Find where the given text appears and provide that cell's center as [x, y] coordinate. 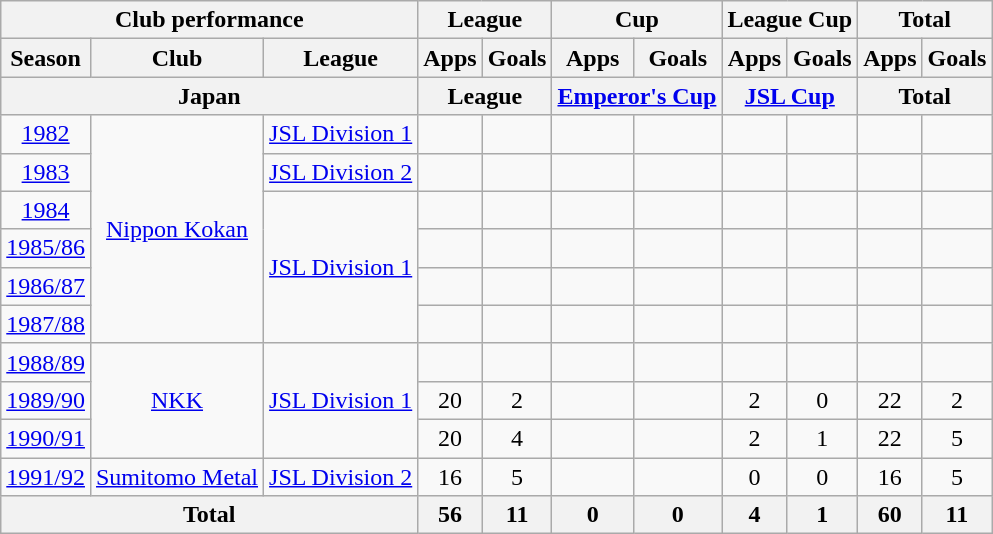
1990/91 [46, 438]
Season [46, 58]
JSL Cup [790, 96]
1985/86 [46, 248]
1983 [46, 172]
1991/92 [46, 477]
Nippon Kokan [176, 229]
Cup [637, 20]
League Cup [790, 20]
NKK [176, 400]
1989/90 [46, 400]
1984 [46, 210]
Sumitomo Metal [176, 477]
Japan [210, 96]
56 [450, 515]
1986/87 [46, 286]
1988/89 [46, 362]
Club performance [210, 20]
1987/88 [46, 324]
Club [176, 58]
60 [890, 515]
Emperor's Cup [637, 96]
1982 [46, 134]
